Search for the cell housing the specified text and yield its [x, y] center coordinate. 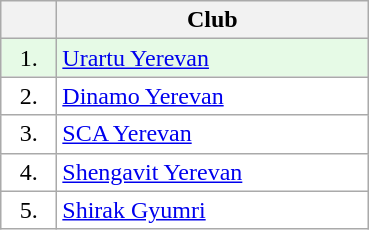
1. [29, 58]
Dinamo Yerevan [212, 96]
Shirak Gyumri [212, 210]
3. [29, 134]
4. [29, 172]
5. [29, 210]
Shengavit Yerevan [212, 172]
2. [29, 96]
Urartu Yerevan [212, 58]
SCA Yerevan [212, 134]
Club [212, 20]
